Provide the [X, Y] coordinate of the cell's center where the given text is located.  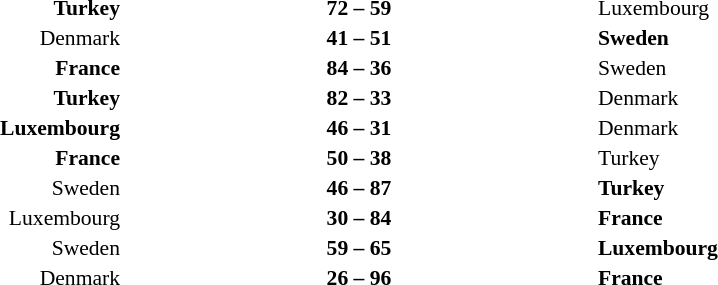
59 – 65 [359, 248]
46 – 87 [359, 188]
50 – 38 [359, 158]
41 – 51 [359, 38]
46 – 31 [359, 128]
84 – 36 [359, 68]
30 – 84 [359, 218]
82 – 33 [359, 98]
